Search for the cell housing the specified text and yield its (x, y) center coordinate. 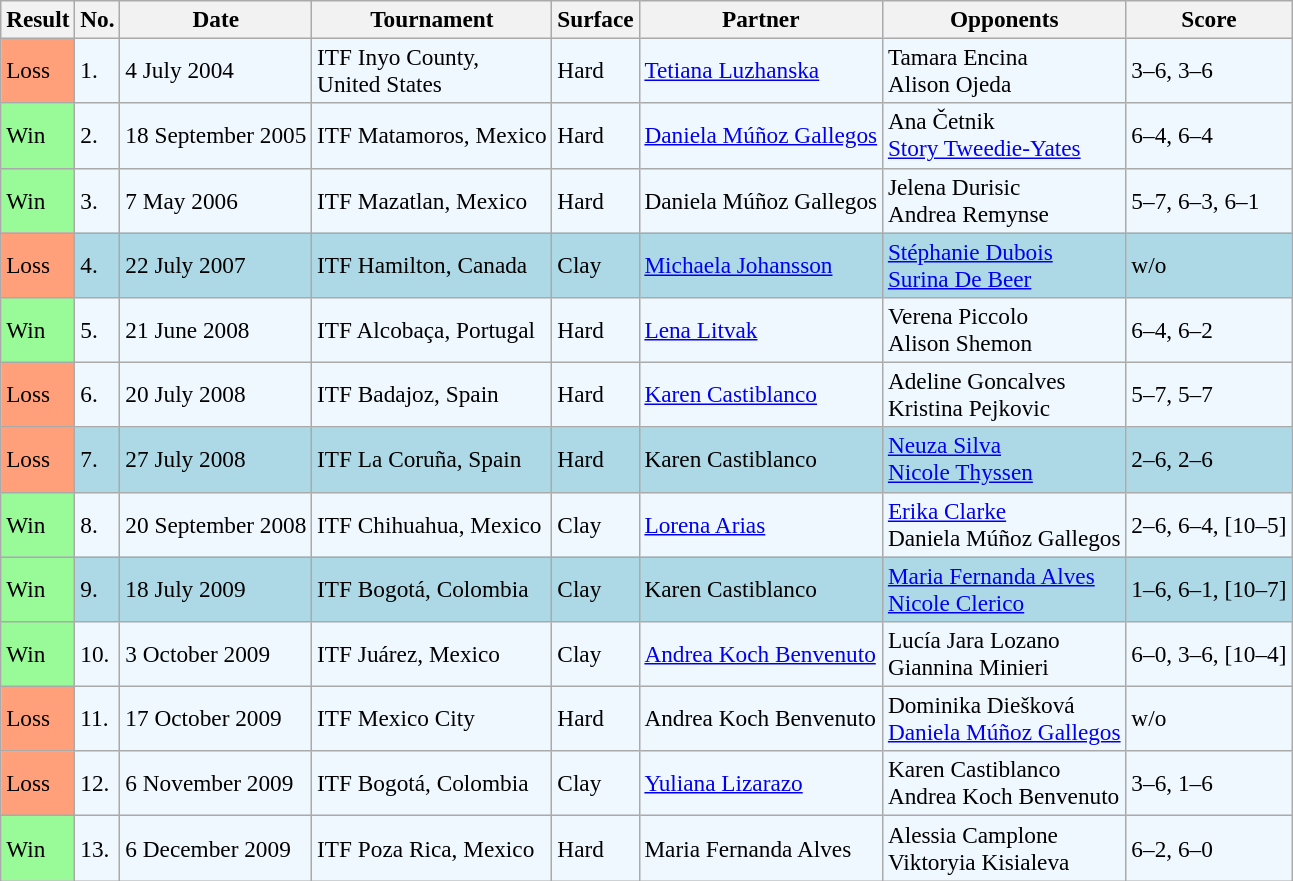
Ana Četnik Story Tweedie-Yates (1004, 136)
4. (98, 264)
ITF Poza Rica, Mexico (432, 848)
1–6, 6–1, [10–7] (1209, 588)
7. (98, 460)
Opponents (1004, 19)
18 September 2005 (216, 136)
ITF Alcobaça, Portugal (432, 330)
6. (98, 394)
Alessia Camplone Viktoryia Kisialeva (1004, 848)
Yuliana Lizarazo (760, 784)
6–4, 6–4 (1209, 136)
ITF Badajoz, Spain (432, 394)
3 October 2009 (216, 654)
Partner (760, 19)
Lena Litvak (760, 330)
Dominika Diešková Daniela Múñoz Gallegos (1004, 718)
6–0, 3–6, [10–4] (1209, 654)
Lucía Jara Lozano Giannina Minieri (1004, 654)
3–6, 1–6 (1209, 784)
2–6, 2–6 (1209, 460)
Tetiana Luzhanska (760, 70)
ITF La Coruña, Spain (432, 460)
13. (98, 848)
ITF Mazatlan, Mexico (432, 200)
27 July 2008 (216, 460)
Verena Piccolo Alison Shemon (1004, 330)
ITF Chihuahua, Mexico (432, 524)
Tamara Encina Alison Ojeda (1004, 70)
Jelena Durisic Andrea Remynse (1004, 200)
Surface (596, 19)
Date (216, 19)
Karen Castiblanco Andrea Koch Benvenuto (1004, 784)
ITF Hamilton, Canada (432, 264)
3–6, 3–6 (1209, 70)
Maria Fernanda Alves (760, 848)
4 July 2004 (216, 70)
No. (98, 19)
20 September 2008 (216, 524)
9. (98, 588)
Stéphanie Dubois Surina De Beer (1004, 264)
7 May 2006 (216, 200)
ITF Juárez, Mexico (432, 654)
ITF Mexico City (432, 718)
18 July 2009 (216, 588)
6–2, 6–0 (1209, 848)
Erika Clarke Daniela Múñoz Gallegos (1004, 524)
3. (98, 200)
Score (1209, 19)
Michaela Johansson (760, 264)
6 December 2009 (216, 848)
12. (98, 784)
17 October 2009 (216, 718)
1. (98, 70)
Lorena Arias (760, 524)
8. (98, 524)
2–6, 6–4, [10–5] (1209, 524)
10. (98, 654)
22 July 2007 (216, 264)
5–7, 5–7 (1209, 394)
11. (98, 718)
2. (98, 136)
6 November 2009 (216, 784)
5. (98, 330)
Result (38, 19)
ITF Matamoros, Mexico (432, 136)
6–4, 6–2 (1209, 330)
ITF Inyo County, United States (432, 70)
5–7, 6–3, 6–1 (1209, 200)
Tournament (432, 19)
21 June 2008 (216, 330)
Neuza Silva Nicole Thyssen (1004, 460)
Maria Fernanda Alves Nicole Clerico (1004, 588)
20 July 2008 (216, 394)
Adeline Goncalves Kristina Pejkovic (1004, 394)
